Identify which cell holds the provided text, then report its [X, Y] central coordinate. 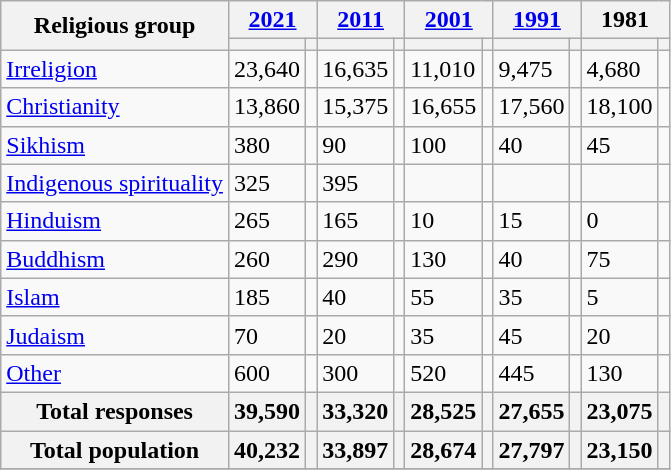
Hinduism [115, 221]
10 [444, 221]
265 [266, 221]
16,635 [356, 69]
Other [115, 373]
16,655 [444, 107]
33,897 [356, 449]
165 [356, 221]
28,674 [444, 449]
75 [620, 259]
Judaism [115, 335]
600 [266, 373]
Religious group [115, 26]
15,375 [356, 107]
Irreligion [115, 69]
11,010 [444, 69]
Sikhism [115, 145]
325 [266, 183]
39,590 [266, 411]
4,680 [620, 69]
300 [356, 373]
33,320 [356, 411]
90 [356, 145]
Indigenous spirituality [115, 183]
100 [444, 145]
2021 [272, 20]
17,560 [532, 107]
28,525 [444, 411]
23,640 [266, 69]
0 [620, 221]
23,150 [620, 449]
445 [532, 373]
260 [266, 259]
70 [266, 335]
520 [444, 373]
55 [444, 297]
1981 [625, 20]
Buddhism [115, 259]
5 [620, 297]
185 [266, 297]
23,075 [620, 411]
40,232 [266, 449]
27,655 [532, 411]
Christianity [115, 107]
Islam [115, 297]
18,100 [620, 107]
Total responses [115, 411]
2001 [449, 20]
2011 [361, 20]
15 [532, 221]
395 [356, 183]
380 [266, 145]
27,797 [532, 449]
290 [356, 259]
Total population [115, 449]
13,860 [266, 107]
1991 [537, 20]
9,475 [532, 69]
